Extract the (x, y) coordinate from the center of the cell holding the provided text.  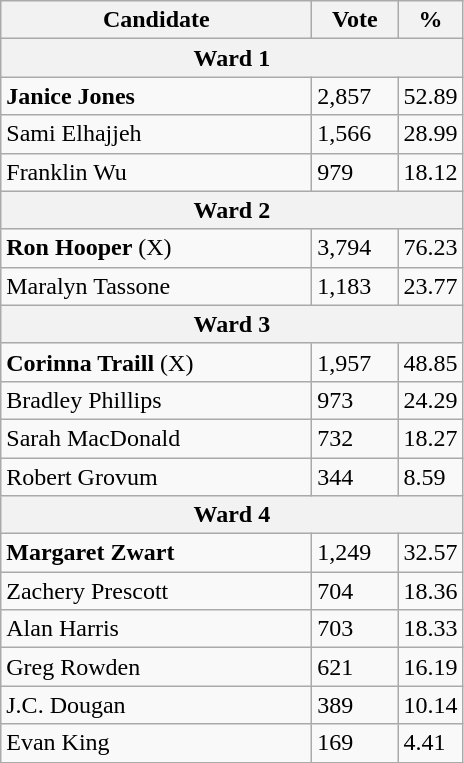
% (430, 20)
703 (355, 629)
Zachery Prescott (156, 591)
Janice Jones (156, 96)
Candidate (156, 20)
621 (355, 667)
Alan Harris (156, 629)
Corinna Traill (X) (156, 362)
J.C. Dougan (156, 705)
Ward 4 (232, 515)
1,566 (355, 134)
979 (355, 172)
Robert Grovum (156, 477)
Franklin Wu (156, 172)
23.77 (430, 286)
3,794 (355, 248)
Vote (355, 20)
Margaret Zwart (156, 553)
1,249 (355, 553)
18.36 (430, 591)
344 (355, 477)
76.23 (430, 248)
Ron Hooper (X) (156, 248)
Sarah MacDonald (156, 438)
389 (355, 705)
18.12 (430, 172)
1,957 (355, 362)
704 (355, 591)
973 (355, 400)
2,857 (355, 96)
Maralyn Tassone (156, 286)
8.59 (430, 477)
Bradley Phillips (156, 400)
32.57 (430, 553)
4.41 (430, 743)
16.19 (430, 667)
10.14 (430, 705)
18.27 (430, 438)
48.85 (430, 362)
1,183 (355, 286)
732 (355, 438)
Evan King (156, 743)
Ward 2 (232, 210)
52.89 (430, 96)
18.33 (430, 629)
24.29 (430, 400)
Greg Rowden (156, 667)
Ward 3 (232, 324)
169 (355, 743)
Sami Elhajjeh (156, 134)
Ward 1 (232, 58)
28.99 (430, 134)
